Capture the cell that displays the provided text and extract its (X, Y) central coordinate. 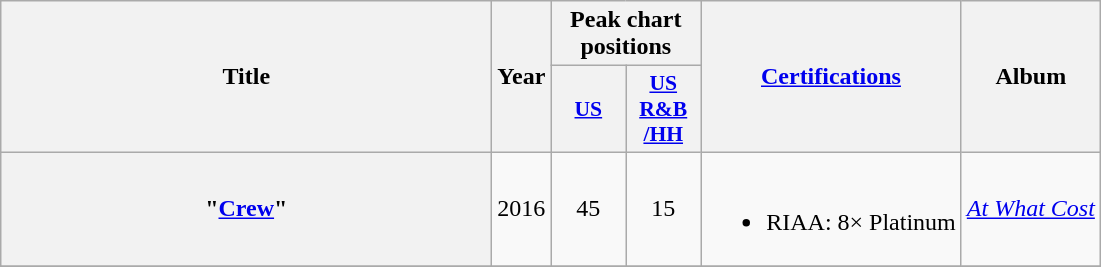
US (588, 110)
Peak chart positions (626, 34)
"Crew" (246, 208)
Year (522, 77)
RIAA: 8× Platinum (832, 208)
Certifications (832, 77)
2016 (522, 208)
At What Cost (1030, 208)
Album (1030, 77)
15 (664, 208)
Title (246, 77)
45 (588, 208)
USR&B/HH (664, 110)
